Find where the given text appears and provide that cell's center as (x, y) coordinate. 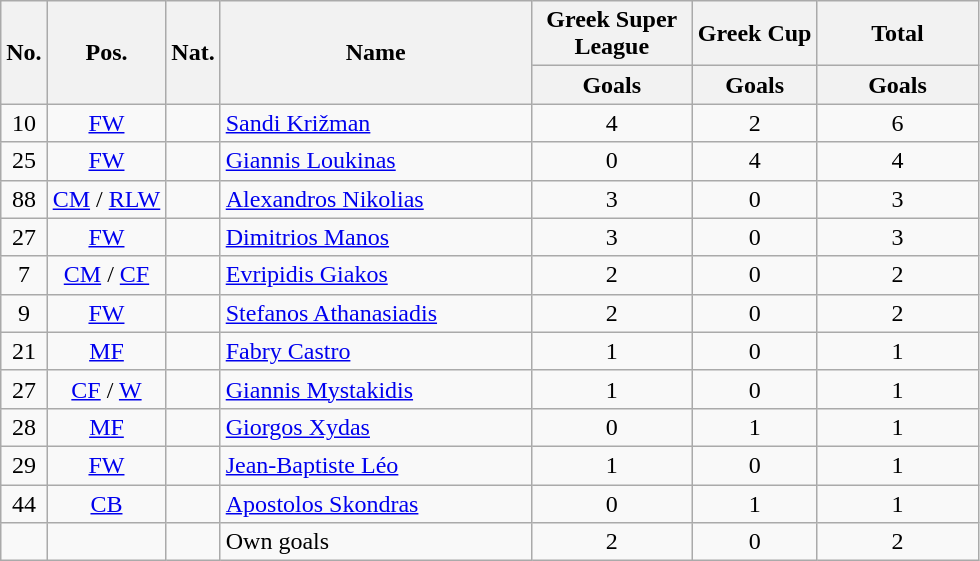
7 (24, 275)
29 (24, 465)
Fabry Castro (376, 351)
Dimitrios Manos (376, 237)
Total (898, 34)
CF / W (106, 389)
Apostolos Skondras (376, 503)
Own goals (376, 542)
Alexandros Nikolias (376, 199)
Name (376, 52)
No. (24, 52)
88 (24, 199)
6 (898, 123)
9 (24, 313)
CM / RLW (106, 199)
21 (24, 351)
CB (106, 503)
44 (24, 503)
28 (24, 427)
Nat. (193, 52)
CM / CF (106, 275)
10 (24, 123)
Sandi Križman (376, 123)
Stefanos Athanasiadis (376, 313)
Giannis Loukinas (376, 161)
Pos. (106, 52)
Giannis Mystakidis (376, 389)
Jean-Baptiste Léo (376, 465)
Greek Super League (612, 34)
25 (24, 161)
Greek Cup (754, 34)
Giorgos Xydas (376, 427)
Evripidis Giakos (376, 275)
